Return the (x, y) coordinate for the center point of the cell that contains the specified text.  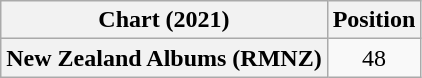
48 (374, 58)
Chart (2021) (164, 20)
Position (374, 20)
New Zealand Albums (RMNZ) (164, 58)
